For the text-containing cell, return its midpoint in [X, Y] coordinate format. 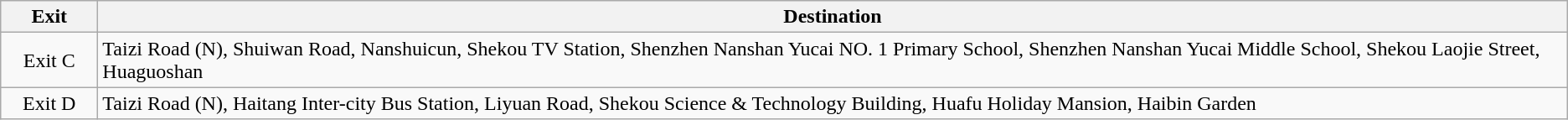
Destination [833, 17]
Exit C [49, 60]
Exit [49, 17]
Exit D [49, 103]
Taizi Road (N), Haitang Inter-city Bus Station, Liyuan Road, Shekou Science & Technology Building, Huafu Holiday Mansion, Haibin Garden [833, 103]
